Capture the cell that displays the provided text and extract its [x, y] central coordinate. 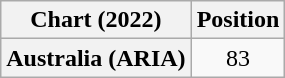
Australia (ARIA) [96, 58]
Chart (2022) [96, 20]
Position [238, 20]
83 [238, 58]
